From the cell containing the given text, extract its center point as (X, Y) coordinate. 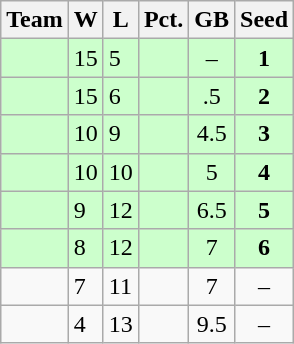
8 (86, 248)
6.5 (212, 210)
W (86, 20)
9.5 (212, 324)
13 (120, 324)
4.5 (212, 134)
2 (264, 96)
L (120, 20)
Pct. (163, 20)
Team (35, 20)
GB (212, 20)
1 (264, 58)
Seed (264, 20)
.5 (212, 96)
3 (264, 134)
11 (120, 286)
